Identify which cell holds the provided text, then report its (x, y) central coordinate. 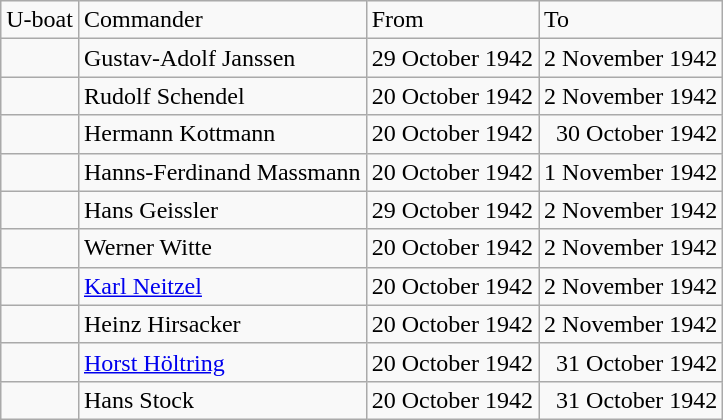
30 October 1942 (631, 134)
U-boat (40, 20)
From (452, 20)
Hermann Kottmann (222, 134)
Commander (222, 20)
Horst Höltring (222, 362)
Heinz Hirsacker (222, 324)
Gustav-Adolf Janssen (222, 58)
Werner Witte (222, 248)
Hans Stock (222, 400)
Rudolf Schendel (222, 96)
Hans Geissler (222, 210)
Hanns-Ferdinand Massmann (222, 172)
1 November 1942 (631, 172)
Karl Neitzel (222, 286)
To (631, 20)
